Identify which cell holds the provided text, then report its [X, Y] central coordinate. 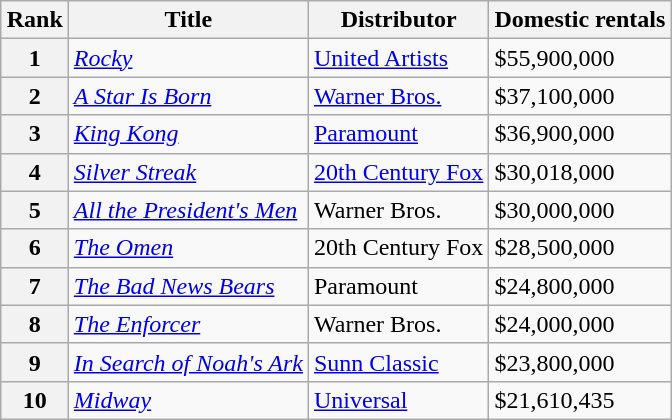
United Artists [398, 58]
$36,900,000 [580, 134]
3 [34, 134]
6 [34, 248]
7 [34, 286]
King Kong [188, 134]
$55,900,000 [580, 58]
Midway [188, 400]
4 [34, 172]
Title [188, 20]
$24,000,000 [580, 324]
5 [34, 210]
10 [34, 400]
Domestic rentals [580, 20]
$30,018,000 [580, 172]
9 [34, 362]
$21,610,435 [580, 400]
$30,000,000 [580, 210]
Distributor [398, 20]
The Enforcer [188, 324]
2 [34, 96]
Rocky [188, 58]
8 [34, 324]
In Search of Noah's Ark [188, 362]
$23,800,000 [580, 362]
A Star Is Born [188, 96]
Sunn Classic [398, 362]
Universal [398, 400]
All the President's Men [188, 210]
$28,500,000 [580, 248]
$37,100,000 [580, 96]
$24,800,000 [580, 286]
Silver Streak [188, 172]
The Omen [188, 248]
The Bad News Bears [188, 286]
1 [34, 58]
Rank [34, 20]
